Pinpoint the cell where the given text exists, returning its [x, y] midpoint coordinate. 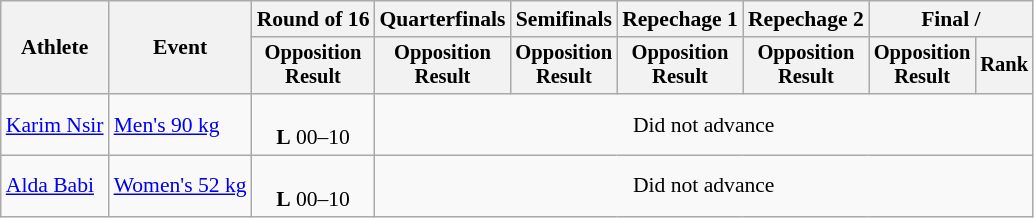
Repechage 2 [806, 19]
Semifinals [564, 19]
Rank [1004, 66]
Quarterfinals [442, 19]
Men's 90 kg [180, 124]
Round of 16 [314, 19]
Alda Babi [55, 186]
Women's 52 kg [180, 186]
Final / [951, 19]
Repechage 1 [680, 19]
Athlete [55, 48]
Event [180, 48]
Karim Nsir [55, 124]
